Pinpoint the cell where the given text exists, returning its [X, Y] midpoint coordinate. 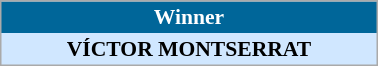
VÍCTOR MONTSERRAT [189, 49]
Winner [189, 17]
